Detect which cell encompasses the target text, then output its [X, Y] center coordinate. 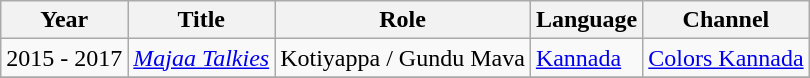
Role [403, 20]
Kotiyappa / Gundu Mava [403, 58]
Majaa Talkies [202, 58]
2015 - 2017 [64, 58]
Channel [726, 20]
Kannada [586, 58]
Year [64, 20]
Title [202, 20]
Colors Kannada [726, 58]
Language [586, 20]
